Output the [x, y] coordinate of the center of the cell containing the given text.  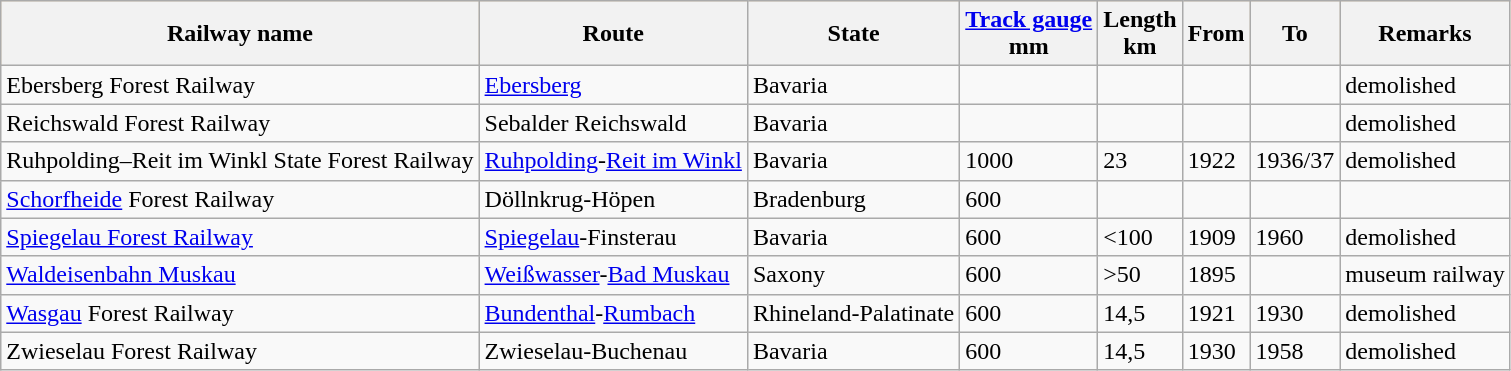
1936/37 [1295, 161]
1909 [1216, 237]
Weißwasser-Bad Muskau [613, 275]
Route [613, 34]
Sebalder Reichswald [613, 123]
Waldeisenbahn Muskau [240, 275]
Spiegelau Forest Railway [240, 237]
>50 [1140, 275]
Ruhpolding-Reit im Winkl [613, 161]
Remarks [1425, 34]
Saxony [853, 275]
1922 [1216, 161]
1921 [1216, 313]
Reichswald Forest Railway [240, 123]
Track gaugemm [1029, 34]
Ebersberg Forest Railway [240, 85]
Ruhpolding–Reit im Winkl State Forest Railway [240, 161]
1895 [1216, 275]
Spiegelau-Finsterau [613, 237]
State [853, 34]
From [1216, 34]
To [1295, 34]
Lengthkm [1140, 34]
Döllnkrug-Höpen [613, 199]
1000 [1029, 161]
Zwieselau-Buchenau [613, 351]
Rhineland-Palatinate [853, 313]
1960 [1295, 237]
Railway name [240, 34]
23 [1140, 161]
Ebersberg [613, 85]
Bundenthal-Rumbach [613, 313]
1958 [1295, 351]
Bradenburg [853, 199]
Wasgau Forest Railway [240, 313]
museum railway [1425, 275]
Zwieselau Forest Railway [240, 351]
Schorfheide Forest Railway [240, 199]
<100 [1140, 237]
